Determine the (x, y) coordinate at the center of the cell enclosing the given text.  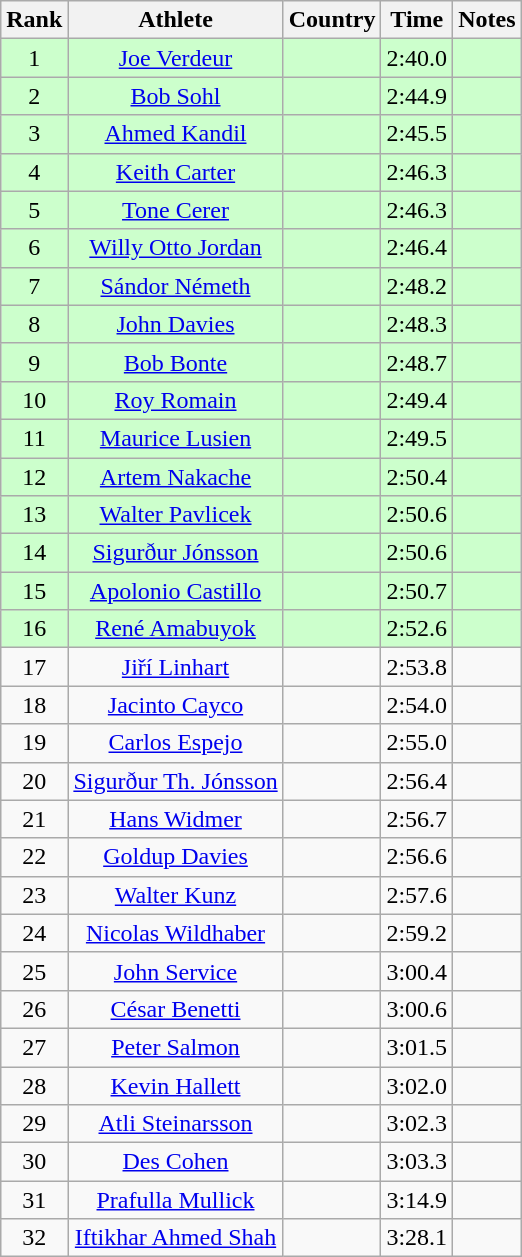
25 (34, 971)
Tone Cerer (176, 210)
Atli Steinarsson (176, 1124)
René Amabuyok (176, 629)
2:52.6 (417, 629)
2:57.6 (417, 895)
21 (34, 819)
9 (34, 362)
2:48.3 (417, 324)
10 (34, 400)
Sigurður Th. Jónsson (176, 781)
2:40.0 (417, 58)
Apolonio Castillo (176, 591)
Bob Bonte (176, 362)
23 (34, 895)
2:55.0 (417, 743)
2:50.4 (417, 477)
11 (34, 438)
Willy Otto Jordan (176, 248)
Walter Pavlicek (176, 515)
Athlete (176, 20)
3 (34, 134)
17 (34, 667)
31 (34, 1200)
6 (34, 248)
Peter Salmon (176, 1047)
Notes (487, 20)
3:01.5 (417, 1047)
24 (34, 933)
2:49.5 (417, 438)
Joe Verdeur (176, 58)
Nicolas Wildhaber (176, 933)
2:45.5 (417, 134)
16 (34, 629)
3:02.0 (417, 1085)
2:53.8 (417, 667)
Iftikhar Ahmed Shah (176, 1238)
3:02.3 (417, 1124)
18 (34, 705)
7 (34, 286)
29 (34, 1124)
2 (34, 96)
1 (34, 58)
Country (332, 20)
Maurice Lusien (176, 438)
Sigurður Jónsson (176, 553)
Ahmed Kandil (176, 134)
3:00.6 (417, 1009)
20 (34, 781)
8 (34, 324)
2:48.7 (417, 362)
Keith Carter (176, 172)
Artem Nakache (176, 477)
Goldup Davies (176, 857)
John Davies (176, 324)
Walter Kunz (176, 895)
Time (417, 20)
13 (34, 515)
Kevin Hallett (176, 1085)
Prafulla Mullick (176, 1200)
2:50.7 (417, 591)
2:44.9 (417, 96)
Bob Sohl (176, 96)
32 (34, 1238)
5 (34, 210)
Jacinto Cayco (176, 705)
Roy Romain (176, 400)
3:28.1 (417, 1238)
22 (34, 857)
Des Cohen (176, 1162)
3:14.9 (417, 1200)
John Service (176, 971)
27 (34, 1047)
Sándor Németh (176, 286)
26 (34, 1009)
12 (34, 477)
28 (34, 1085)
César Benetti (176, 1009)
14 (34, 553)
2:46.4 (417, 248)
2:56.7 (417, 819)
Jiří Linhart (176, 667)
30 (34, 1162)
Hans Widmer (176, 819)
3:03.3 (417, 1162)
2:59.2 (417, 933)
19 (34, 743)
2:48.2 (417, 286)
4 (34, 172)
Carlos Espejo (176, 743)
2:49.4 (417, 400)
2:54.0 (417, 705)
2:56.4 (417, 781)
15 (34, 591)
2:56.6 (417, 857)
3:00.4 (417, 971)
Rank (34, 20)
